Provide the (x, y) coordinate of the cell's center where the given text is located.  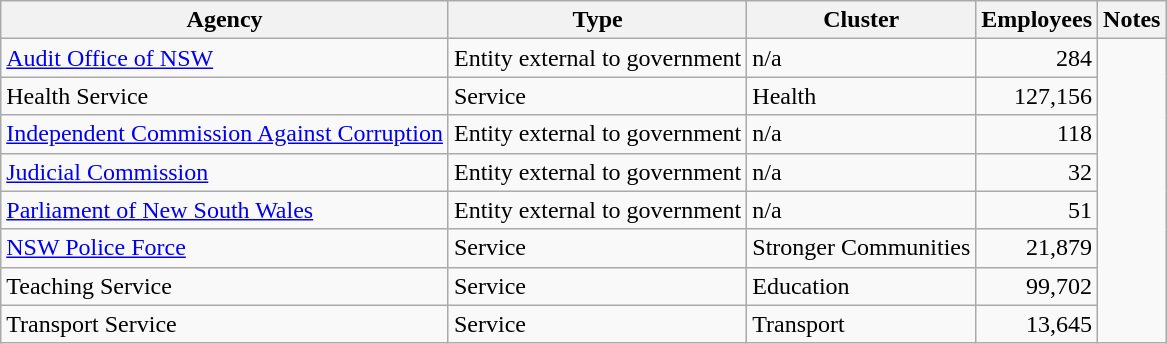
99,702 (1037, 286)
118 (1037, 134)
Health Service (225, 96)
Transport (862, 324)
Agency (225, 20)
NSW Police Force (225, 248)
Teaching Service (225, 286)
Stronger Communities (862, 248)
Parliament of New South Wales (225, 210)
13,645 (1037, 324)
127,156 (1037, 96)
Audit Office of NSW (225, 58)
Employees (1037, 20)
Notes (1132, 20)
Type (597, 20)
Cluster (862, 20)
21,879 (1037, 248)
51 (1037, 210)
284 (1037, 58)
Education (862, 286)
32 (1037, 172)
Judicial Commission (225, 172)
Transport Service (225, 324)
Health (862, 96)
Independent Commission Against Corruption (225, 134)
